For the text-containing cell, return its midpoint in [x, y] coordinate format. 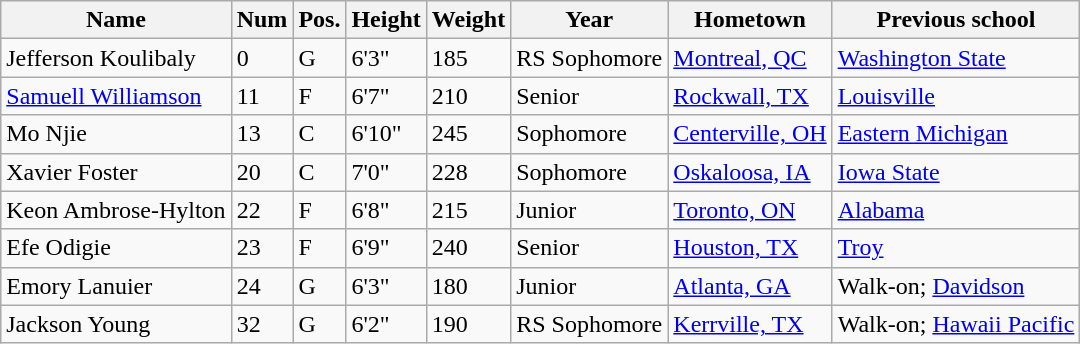
Xavier Foster [116, 172]
Year [590, 20]
Alabama [956, 210]
Efe Odigie [116, 248]
185 [468, 58]
215 [468, 210]
190 [468, 324]
Washington State [956, 58]
Troy [956, 248]
6'10" [386, 134]
Num [262, 20]
Iowa State [956, 172]
Rockwall, TX [750, 96]
Previous school [956, 20]
Kerrville, TX [750, 324]
Eastern Michigan [956, 134]
20 [262, 172]
245 [468, 134]
Height [386, 20]
0 [262, 58]
13 [262, 134]
Oskaloosa, IA [750, 172]
Weight [468, 20]
22 [262, 210]
32 [262, 324]
6'8" [386, 210]
23 [262, 248]
6'9" [386, 248]
Atlanta, GA [750, 286]
6'2" [386, 324]
Walk-on; Hawaii Pacific [956, 324]
Pos. [320, 20]
6'7" [386, 96]
Centerville, OH [750, 134]
Emory Lanuier [116, 286]
Samuell Williamson [116, 96]
Toronto, ON [750, 210]
Walk-on; Davidson [956, 286]
Hometown [750, 20]
Montreal, QC [750, 58]
228 [468, 172]
180 [468, 286]
11 [262, 96]
240 [468, 248]
Jefferson Koulibaly [116, 58]
Mo Njie [116, 134]
Louisville [956, 96]
Name [116, 20]
24 [262, 286]
Houston, TX [750, 248]
Jackson Young [116, 324]
Keon Ambrose-Hylton [116, 210]
210 [468, 96]
7'0" [386, 172]
